Identify which cell holds the provided text, then report its (X, Y) central coordinate. 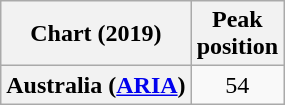
Chart (2019) (96, 34)
Australia (ARIA) (96, 85)
Peakposition (237, 34)
54 (237, 85)
